Locate the cell with the specified text and output its [x, y] center coordinate. 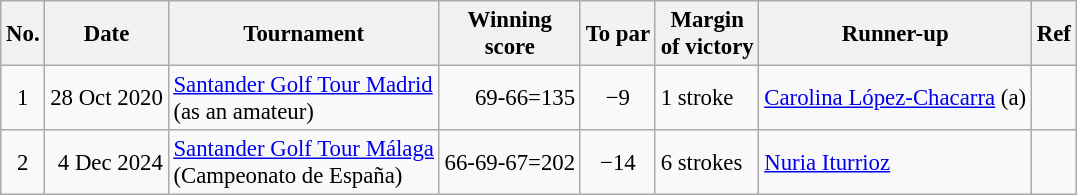
6 strokes [707, 162]
−9 [618, 98]
Tournament [304, 34]
Santander Golf Tour Málaga (Campeonato de España) [304, 162]
4 Dec 2024 [106, 162]
1 stroke [707, 98]
Ref [1054, 34]
Winningscore [510, 34]
Runner-up [895, 34]
No. [23, 34]
66-69-67=202 [510, 162]
28 Oct 2020 [106, 98]
69-66=135 [510, 98]
Marginof victory [707, 34]
Santander Golf Tour Madrid (as an amateur) [304, 98]
Date [106, 34]
Carolina López-Chacarra (a) [895, 98]
−14 [618, 162]
Nuria Iturrioz [895, 162]
1 [23, 98]
2 [23, 162]
To par [618, 34]
